Detect which cell encompasses the target text, then output its [x, y] center coordinate. 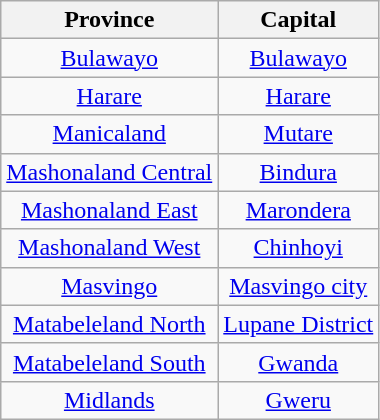
Mashonaland Central [110, 172]
Mashonaland West [110, 248]
Midlands [110, 400]
Gwanda [298, 362]
Mutare [298, 134]
Matabeleland South [110, 362]
Mashonaland East [110, 210]
Capital [298, 20]
Masvingo [110, 286]
Masvingo city [298, 286]
Marondera [298, 210]
Lupane District [298, 324]
Manicaland [110, 134]
Province [110, 20]
Chinhoyi [298, 248]
Gweru [298, 400]
Matabeleland North [110, 324]
Bindura [298, 172]
